Extract the [x, y] coordinate from the center of the cell holding the provided text.  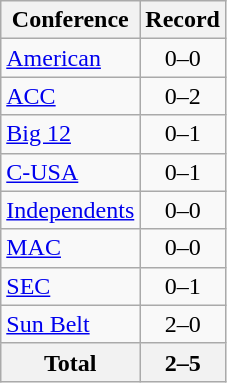
Conference [70, 20]
Big 12 [70, 134]
ACC [70, 96]
2–0 [183, 324]
Sun Belt [70, 324]
Independents [70, 210]
American [70, 58]
MAC [70, 248]
C-USA [70, 172]
SEC [70, 286]
0–2 [183, 96]
Total [70, 362]
2–5 [183, 362]
Record [183, 20]
